Scan for the cell matching the given text and deliver its (x, y) coordinate at center. 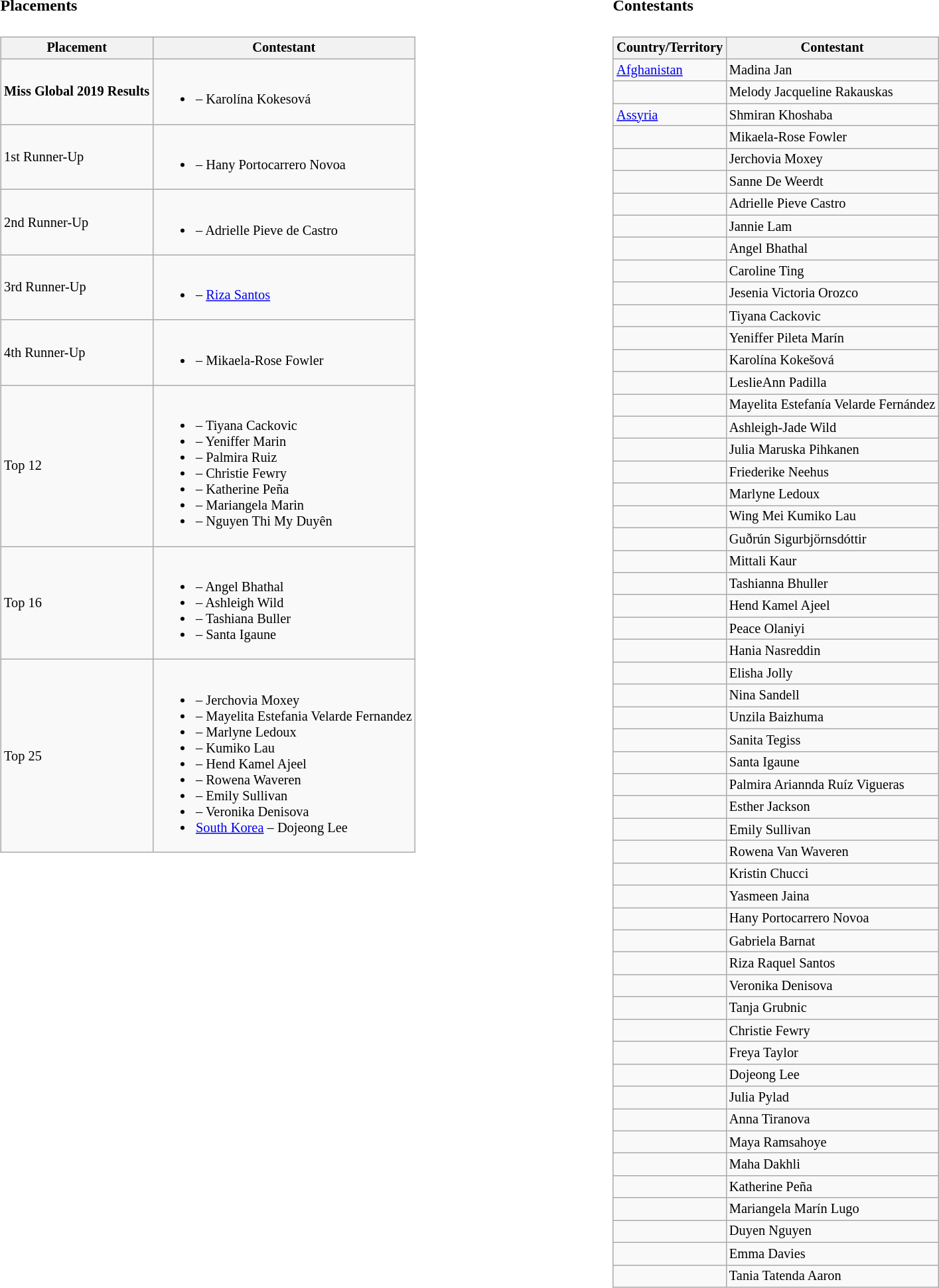
– Riza Santos (284, 287)
Elisha Jolly (832, 673)
Tanja Grubnic (832, 1008)
Mayelita Estefanía Velarde Fernández (832, 405)
Placement (77, 48)
Jesenia Victoria Orozco (832, 293)
Wing Mei Kumiko Lau (832, 517)
Caroline Ting (832, 271)
Riza Raquel Santos (832, 964)
Maha Dakhli (832, 1165)
Mittali Kaur (832, 561)
Top 16 (77, 603)
Tiyana Cackovic (832, 316)
Nina Sandell (832, 695)
Afghanistan (670, 70)
Friederike Neehus (832, 472)
1st Runner-Up (77, 157)
Emma Davies (832, 1253)
Yasmeen Jaina (832, 896)
– Karolína Kokesová (284, 92)
Dojeong Lee (832, 1075)
Yeniffer Pileta Marín (832, 338)
Top 12 (77, 466)
Adrielle Pieve Castro (832, 204)
Veronika Denisova (832, 986)
Tashianna Bhuller (832, 584)
Mikaela-Rose Fowler (832, 137)
Jerchovia Moxey (832, 159)
Anna Tiranova (832, 1120)
Sanne De Weerdt (832, 182)
Kristin Chucci (832, 874)
Hend Kamel Ajeel (832, 606)
Katherine Peña (832, 1187)
Mariangela Marín Lugo (832, 1209)
Country/Territory (670, 48)
Esther Jackson (832, 807)
Peace Olaniyi (832, 628)
Maya Ramsahoye (832, 1142)
LeslieAnn Padilla (832, 383)
– Tiyana Cackovic – Yeniffer Marin – Palmira Ruiz – Christie Fewry – Katherine Peña – Mariangela Marin – Nguyen Thi My Duyên (284, 466)
3rd Runner-Up (77, 287)
Julia Pylad (832, 1098)
Unzila Baizhuma (832, 718)
Karolína Kokešová (832, 360)
Angel Bhathal (832, 249)
Julia Maruska Pihkanen (832, 450)
Ashleigh-Jade Wild (832, 427)
Tania Tatenda Aaron (832, 1276)
– Mikaela-Rose Fowler (284, 352)
Top 25 (77, 756)
Santa Igaune (832, 762)
– Hany Portocarrero Novoa (284, 157)
Rowena Van Waveren (832, 852)
Sanita Tegiss (832, 740)
Jannie Lam (832, 226)
Madina Jan (832, 70)
Emily Sullivan (832, 829)
Assyria (670, 115)
– Adrielle Pieve de Castro (284, 222)
Hania Nasreddin (832, 651)
Palmira Ariannda Ruíz Vigueras (832, 785)
Melody Jacqueline Rakauskas (832, 92)
Freya Taylor (832, 1053)
Gabriela Barnat (832, 941)
Duyen Nguyen (832, 1232)
– Angel Bhathal – Ashleigh Wild – Tashiana Buller – Santa Igaune (284, 603)
Miss Global 2019 Results (77, 92)
Shmiran Khoshaba (832, 115)
Hany Portocarrero Novoa (832, 919)
4th Runner-Up (77, 352)
Guðrún Sigurbjörnsdóttir (832, 539)
Marlyne Ledoux (832, 494)
Christie Fewry (832, 1031)
2nd Runner-Up (77, 222)
